Return (x, y) of the center of cell containing provided text 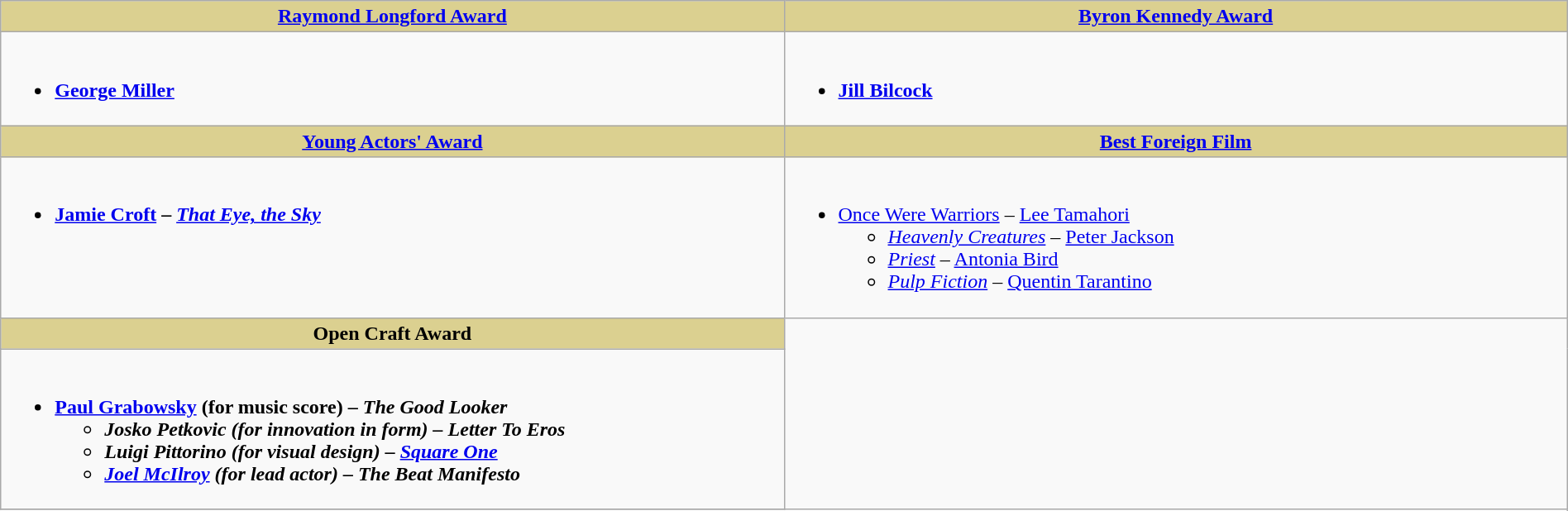
Raymond Longford Award (392, 17)
Once Were Warriors – Lee TamahoriHeavenly Creatures – Peter JacksonPriest – Antonia BirdPulp Fiction – Quentin Tarantino (1176, 237)
Jamie Croft – That Eye, the Sky (392, 237)
Best Foreign Film (1176, 141)
George Miller (392, 79)
Young Actors' Award (392, 141)
Jill Bilcock (1176, 79)
Byron Kennedy Award (1176, 17)
Open Craft Award (392, 333)
